Locate the cell with the specified text and output its [x, y] center coordinate. 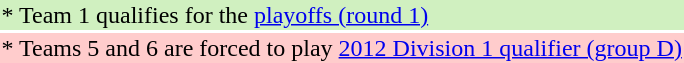
* Team 1 qualifies for the playoffs (round 1) [342, 15]
* Teams 5 and 6 are forced to play 2012 Division 1 qualifier (group D) [342, 48]
